Identify which cell holds the provided text, then report its (X, Y) central coordinate. 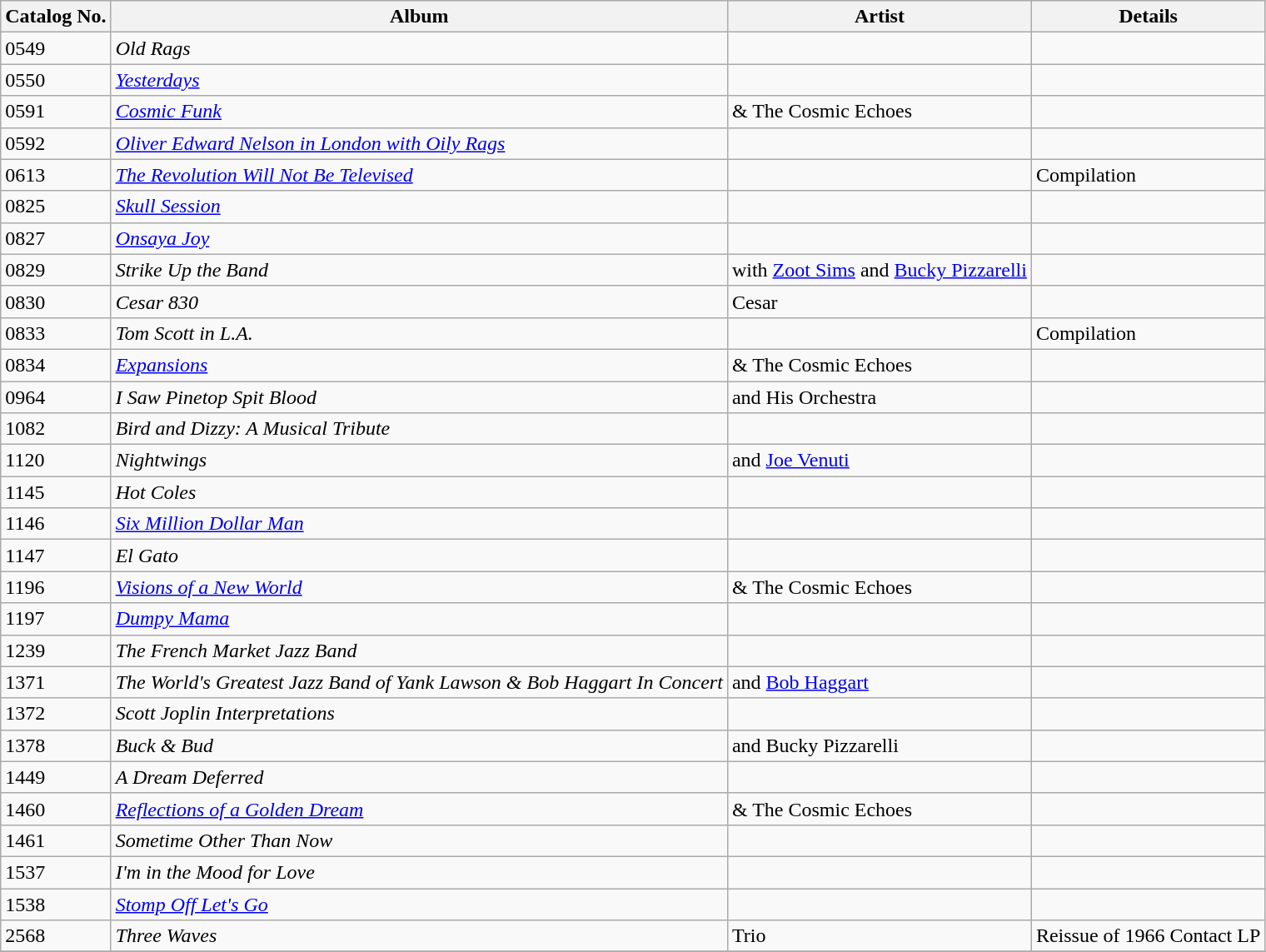
Sometime Other Than Now (419, 840)
1461 (56, 840)
0592 (56, 143)
1196 (56, 587)
Nightwings (419, 461)
El Gato (419, 556)
Trio (880, 936)
1460 (56, 809)
1082 (56, 429)
0834 (56, 365)
The French Market Jazz Band (419, 650)
A Dream Deferred (419, 777)
Six Million Dollar Man (419, 524)
1378 (56, 745)
Tom Scott in L.A. (419, 333)
The Revolution Will Not Be Televised (419, 175)
Buck & Bud (419, 745)
1239 (56, 650)
Onsaya Joy (419, 238)
Catalog No. (56, 17)
Cesar 830 (419, 302)
Reissue of 1966 Contact LP (1148, 936)
Old Rags (419, 48)
Hot Coles (419, 492)
and His Orchestra (880, 397)
Stomp Off Let's Go (419, 904)
0825 (56, 207)
I Saw Pinetop Spit Blood (419, 397)
Dumpy Mama (419, 619)
0550 (56, 80)
0613 (56, 175)
and Joe Venuti (880, 461)
1197 (56, 619)
1147 (56, 556)
Scott Joplin Interpretations (419, 714)
Three Waves (419, 936)
1449 (56, 777)
Cosmic Funk (419, 112)
Details (1148, 17)
0833 (56, 333)
and Bucky Pizzarelli (880, 745)
1145 (56, 492)
0591 (56, 112)
Cesar (880, 302)
1537 (56, 872)
0964 (56, 397)
Visions of a New World (419, 587)
Yesterdays (419, 80)
0830 (56, 302)
0549 (56, 48)
1371 (56, 682)
Skull Session (419, 207)
Artist (880, 17)
2568 (56, 936)
Expansions (419, 365)
1538 (56, 904)
with Zoot Sims and Bucky Pizzarelli (880, 270)
1120 (56, 461)
Bird and Dizzy: A Musical Tribute (419, 429)
Reflections of a Golden Dream (419, 809)
I'm in the Mood for Love (419, 872)
1372 (56, 714)
Strike Up the Band (419, 270)
0827 (56, 238)
1146 (56, 524)
The World's Greatest Jazz Band of Yank Lawson & Bob Haggart In Concert (419, 682)
Album (419, 17)
Oliver Edward Nelson in London with Oily Rags (419, 143)
0829 (56, 270)
and Bob Haggart (880, 682)
